Pinpoint the cell where the given text exists, returning its (X, Y) midpoint coordinate. 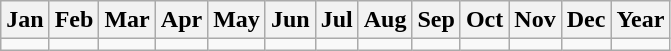
Jul (336, 20)
Mar (127, 20)
Jun (290, 20)
Dec (586, 20)
Year (640, 20)
Oct (484, 20)
Apr (181, 20)
Jan (25, 20)
Nov (535, 20)
Feb (74, 20)
Aug (385, 20)
May (237, 20)
Sep (436, 20)
